Output the (x, y) coordinate of the center of the cell containing the given text.  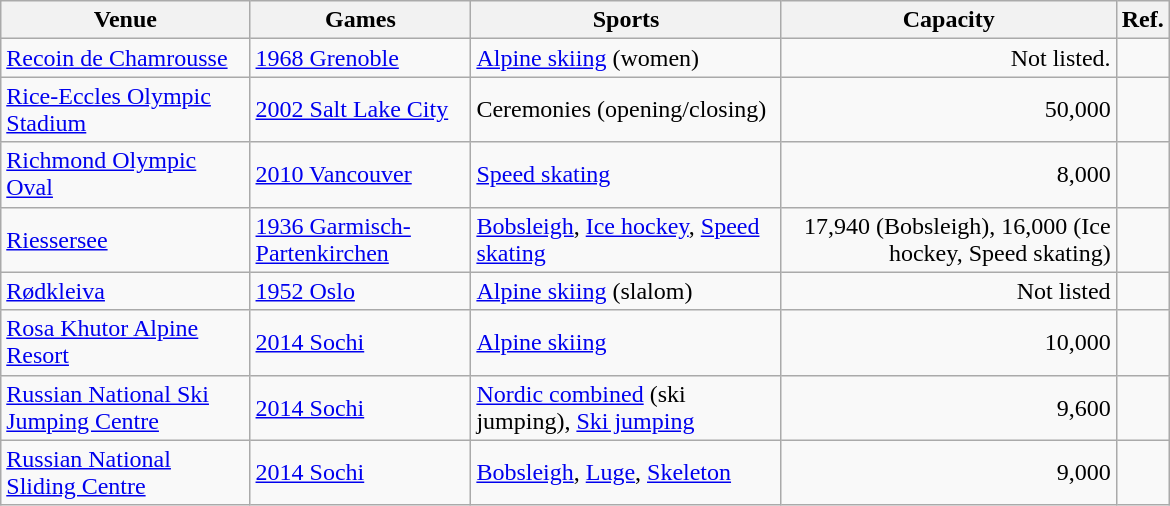
Games (360, 20)
17,940 (Bobsleigh), 16,000 (Ice hockey, Speed skating) (948, 240)
Alpine skiing (women) (626, 58)
Recoin de Chamrousse (126, 58)
Rice-Eccles Olympic Stadium (126, 110)
2010 Vancouver (360, 174)
Capacity (948, 20)
Rødkleiva (126, 291)
Ceremonies (opening/closing) (626, 110)
Not listed. (948, 58)
Russian National Sliding Centre (126, 472)
Nordic combined (ski jumping), Ski jumping (626, 408)
1968 Grenoble (360, 58)
1936 Garmisch-Partenkirchen (360, 240)
Venue (126, 20)
8,000 (948, 174)
50,000 (948, 110)
10,000 (948, 342)
Not listed (948, 291)
Ref. (1142, 20)
Speed skating (626, 174)
Alpine skiing (626, 342)
Russian National Ski Jumping Centre (126, 408)
9,600 (948, 408)
Rosa Khutor Alpine Resort (126, 342)
Alpine skiing (slalom) (626, 291)
2002 Salt Lake City (360, 110)
Bobsleigh, Ice hockey, Speed skating (626, 240)
1952 Oslo (360, 291)
Bobsleigh, Luge, Skeleton (626, 472)
Richmond Olympic Oval (126, 174)
9,000 (948, 472)
Riessersee (126, 240)
Sports (626, 20)
